Capture the cell that displays the provided text and extract its (x, y) central coordinate. 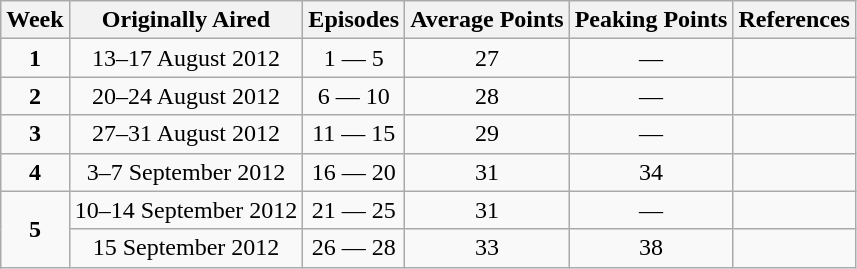
References (794, 20)
Episodes (354, 20)
26 — 28 (354, 248)
1 (35, 58)
Peaking Points (651, 20)
Average Points (488, 20)
27 (488, 58)
Week (35, 20)
33 (488, 248)
15 September 2012 (186, 248)
3 (35, 134)
21 — 25 (354, 210)
3–7 September 2012 (186, 172)
1 — 5 (354, 58)
34 (651, 172)
Originally Aired (186, 20)
4 (35, 172)
20–24 August 2012 (186, 96)
28 (488, 96)
29 (488, 134)
10–14 September 2012 (186, 210)
16 — 20 (354, 172)
6 — 10 (354, 96)
2 (35, 96)
11 — 15 (354, 134)
13–17 August 2012 (186, 58)
27–31 August 2012 (186, 134)
5 (35, 229)
38 (651, 248)
